Provide the (x, y) coordinate of the cell's center where the given text is located.  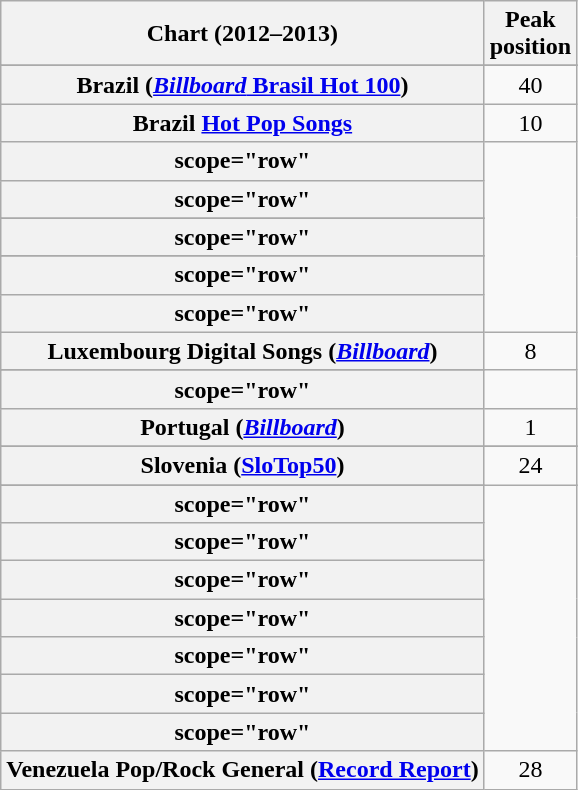
Brazil (Billboard Brasil Hot 100) (242, 85)
Chart (2012–2013) (242, 34)
10 (530, 123)
40 (530, 85)
Venezuela Pop/Rock General (Record Report) (242, 770)
24 (530, 465)
Portugal (Billboard) (242, 427)
Luxembourg Digital Songs (Billboard) (242, 351)
Brazil Hot Pop Songs (242, 123)
1 (530, 427)
Slovenia (SloTop50) (242, 465)
Peakposition (530, 34)
28 (530, 770)
8 (530, 351)
